Detect which cell encompasses the target text, then output its [X, Y] center coordinate. 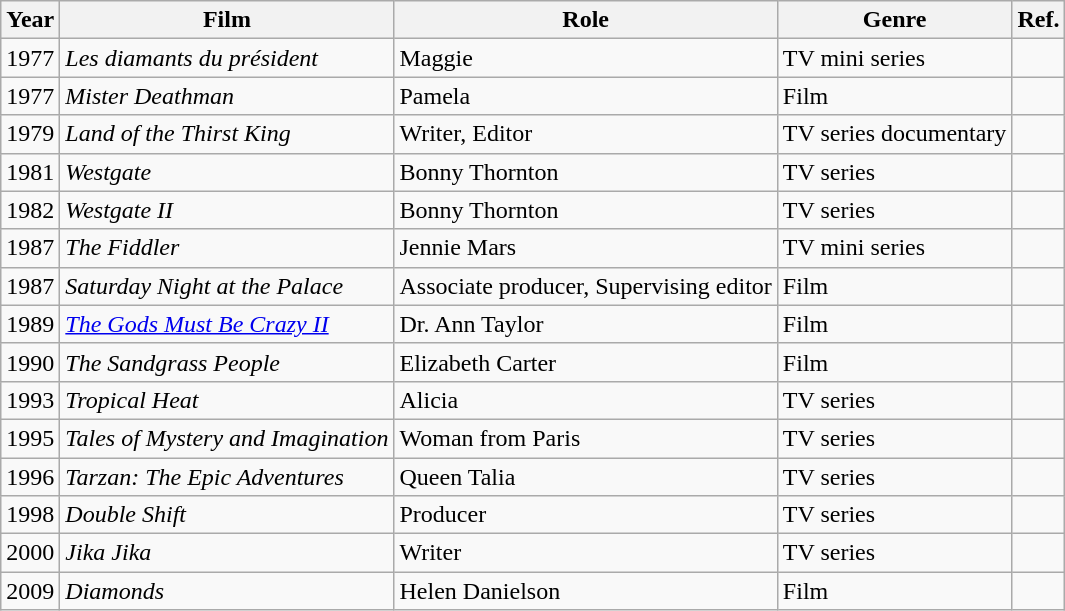
Dr. Ann Taylor [586, 324]
Role [586, 20]
TV series documentary [894, 134]
1990 [30, 362]
1979 [30, 134]
Westgate II [227, 210]
Double Shift [227, 515]
Writer [586, 553]
1995 [30, 438]
Land of the Thirst King [227, 134]
Queen Talia [586, 477]
Ref. [1038, 20]
Maggie [586, 58]
1993 [30, 400]
The Fiddler [227, 248]
2000 [30, 553]
Alicia [586, 400]
2009 [30, 591]
Saturday Night at the Palace [227, 286]
Jika Jika [227, 553]
1996 [30, 477]
Les diamants du président [227, 58]
Writer, Editor [586, 134]
Jennie Mars [586, 248]
Helen Danielson [586, 591]
Tropical Heat [227, 400]
Diamonds [227, 591]
Tarzan: The Epic Adventures [227, 477]
Woman from Paris [586, 438]
Elizabeth Carter [586, 362]
1981 [30, 172]
The Gods Must Be Crazy II [227, 324]
Mister Deathman [227, 96]
Genre [894, 20]
1982 [30, 210]
Year [30, 20]
Pamela [586, 96]
1989 [30, 324]
The Sandgrass People [227, 362]
Westgate [227, 172]
1998 [30, 515]
Producer [586, 515]
Tales of Mystery and Imagination [227, 438]
Associate producer, Supervising editor [586, 286]
